Return [X, Y] of the center of cell containing provided text 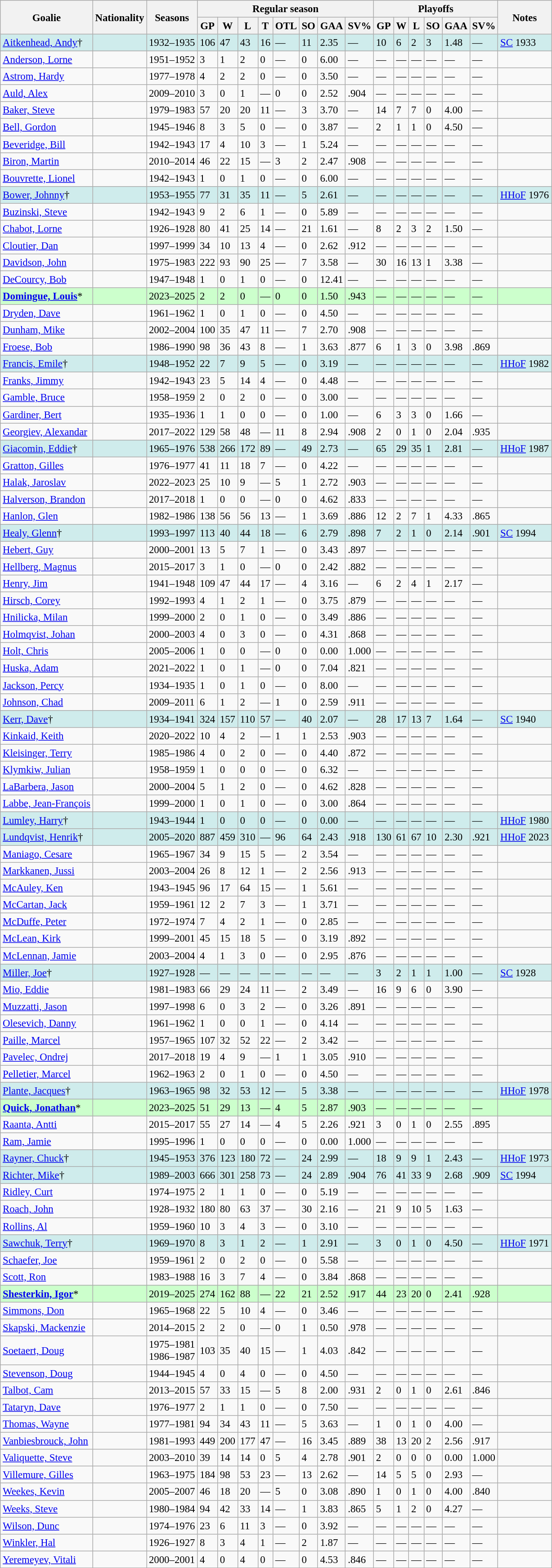
2017–2022 [172, 432]
Olesevich, Danny [47, 1023]
McDuffe, Peter [47, 922]
McLennan, Jamie [47, 956]
310 [247, 837]
Gratton, Gilles [47, 465]
Kerr, Dave† [47, 719]
2.17 [456, 584]
Gardiner, Bert [47, 415]
Hnilicka, Milan [47, 617]
2009–2011 [172, 702]
Halak, Jaroslav [47, 482]
.910 [360, 1057]
2020–2022 [172, 736]
1985–1986 [172, 753]
42 [228, 1509]
110 [247, 719]
3.58 [332, 263]
61 [401, 837]
2.87 [332, 1108]
2.00 [332, 1390]
123 [228, 1158]
65 [383, 448]
Roach, John [47, 1209]
McCartan, Jack [47, 905]
3.54 [332, 854]
258 [247, 1175]
.872 [360, 753]
.840 [484, 1492]
1953–1955 [172, 195]
538 [208, 448]
27 [228, 1125]
Labbe, Jean-François [47, 804]
2.30 [456, 837]
2013–2015 [172, 1390]
301 [228, 1175]
2.59 [332, 702]
McLean, Kirk [47, 939]
Soetaert, Doug [47, 1351]
1.64 [456, 719]
72 [265, 1158]
Dryden, Dave [47, 313]
4.22 [332, 465]
2.93 [456, 1475]
1941–1948 [172, 584]
93 [228, 263]
Gamble, Bruce [47, 398]
1981–1993 [172, 1441]
1963–1965 [172, 1091]
Davidson, John [47, 263]
324 [208, 719]
Healy, Glenn† [47, 533]
12.41 [332, 279]
.931 [360, 1390]
1999–2001 [172, 939]
2009–2010 [172, 94]
SC 1940 [525, 719]
222 [208, 263]
1995–1996 [172, 1142]
19 [208, 1057]
4.03 [332, 1351]
1965–1967 [172, 854]
Plante, Jacques† [47, 1091]
HHoF 2023 [525, 837]
31 [228, 195]
2.78 [332, 1458]
SC 1933 [525, 43]
2.42 [332, 567]
6.32 [332, 770]
Talbot, Cam [47, 1390]
Pavelec, Ondrej [47, 1057]
184 [208, 1475]
Markkanen, Jussi [47, 871]
.889 [360, 1441]
130 [383, 837]
Hirsch, Corey [47, 601]
1947–1948 [172, 279]
3.92 [332, 1526]
2.35 [332, 43]
28 [383, 719]
Bell, Gordon [47, 127]
1932–1935 [172, 43]
4.27 [456, 1509]
1977–1981 [172, 1424]
459 [228, 837]
2.94 [332, 432]
2.99 [332, 1158]
3.10 [332, 1226]
Mio, Eddie [47, 989]
1959–1960 [172, 1226]
Bouvrette, Lionel [47, 178]
Vanbiesbrouck, John [47, 1441]
2.81 [456, 448]
Froese, Bob [47, 347]
.879 [360, 601]
1935–1936 [172, 415]
.909 [484, 1175]
1997–1999 [172, 246]
2014–2015 [172, 1327]
Domingue, Louis* [47, 296]
51 [208, 1108]
.833 [360, 499]
2.95 [332, 956]
2.26 [332, 1125]
.890 [360, 1492]
.821 [360, 668]
129 [208, 432]
Bower, Johnny† [47, 195]
1997–1998 [172, 1006]
26 [208, 871]
449 [208, 1441]
Notes [525, 17]
2.73 [332, 448]
.943 [360, 296]
1963–1975 [172, 1475]
1934–1941 [172, 719]
2.70 [332, 330]
2002–2004 [172, 330]
.912 [360, 246]
Astrom, Hardy [47, 76]
4.40 [332, 753]
1951–1952 [172, 60]
4.48 [332, 381]
1944–1945 [172, 1373]
Jackson, Percy [47, 685]
Chabot, Lorne [47, 229]
2.85 [332, 922]
.892 [360, 939]
Holt, Chris [47, 652]
138 [208, 516]
Quick, Jonathan* [47, 1108]
2.53 [332, 736]
1974–1975 [172, 1192]
67 [417, 837]
Cloutier, Dan [47, 246]
1972–1974 [172, 922]
2000–2004 [172, 786]
Baker, Steve [47, 110]
37 [265, 1209]
2.55 [456, 1125]
Simmons, Don [47, 1311]
.882 [360, 567]
LaBarbera, Jason [47, 786]
1934–1935 [172, 685]
1965–1976 [172, 448]
8.00 [332, 685]
.876 [360, 956]
.864 [360, 804]
Scott, Ron [47, 1277]
2003–2010 [172, 1458]
2.14 [456, 533]
5.19 [332, 1192]
Biron, Martin [47, 161]
Aitkenhead, Andy† [47, 43]
HHoF 1976 [525, 195]
2005–2020 [172, 837]
4.14 [332, 1023]
Muzzatti, Jason [47, 1006]
107 [208, 1040]
2.91 [332, 1243]
Winkler, Hal [47, 1542]
89 [265, 448]
39 [208, 1458]
4.53 [332, 1559]
1.48 [456, 43]
1980–1984 [172, 1509]
3.87 [332, 127]
Paille, Marcel [47, 1040]
3.83 [332, 1509]
52 [247, 1040]
Seasons [172, 17]
1927–1928 [172, 973]
1.61 [332, 229]
Georgiev, Alexandar [47, 432]
7.04 [332, 668]
3.05 [332, 1057]
1982–1986 [172, 516]
3.08 [332, 1492]
55 [208, 1125]
.918 [360, 837]
200 [228, 1441]
38 [383, 1441]
3.43 [332, 550]
1.87 [332, 1542]
.913 [360, 871]
274 [208, 1294]
Hebert, Guy [47, 550]
HHoF 1973 [525, 1158]
Miller, Joe† [47, 973]
45 [208, 939]
Pelletier, Marcel [47, 1074]
2000–2003 [172, 634]
Johnson, Chad [47, 702]
Thomas, Wayne [47, 1424]
.978 [360, 1327]
Kleisinger, Terry [47, 753]
.935 [484, 432]
Valiquette, Steve [47, 1458]
Kinkaid, Keith [47, 736]
Stevenson, Doug [47, 1373]
Auld, Alex [47, 94]
OTL [286, 26]
DeCourcy, Bob [47, 279]
3.84 [332, 1277]
Playoffs [435, 9]
Giacomin, Eddie† [47, 448]
McAuley, Ken [47, 888]
0.50 [332, 1327]
2021–2022 [172, 668]
1948–1952 [172, 364]
Rayner, Chuck† [47, 1158]
Anderson, Lorne [47, 60]
Hellberg, Magnus [47, 567]
172 [247, 448]
1928–1932 [172, 1209]
HHoF 1982 [525, 364]
Tataryn, Dave [47, 1407]
5.24 [332, 144]
Franks, Jimmy [47, 381]
.911 [360, 702]
HHoF 1987 [525, 448]
49 [309, 448]
1977–1978 [172, 76]
.828 [360, 786]
Raanta, Antti [47, 1125]
Villemure, Gilles [47, 1475]
2019–2025 [172, 1294]
4.33 [456, 516]
Lumley, Harry† [47, 820]
Hanlon, Glen [47, 516]
1926–1927 [172, 1542]
3.50 [332, 76]
2.68 [456, 1175]
HHoF 1978 [525, 1091]
Weeks, Steve [47, 1509]
66 [208, 989]
1962–1963 [172, 1074]
106 [208, 43]
T [265, 26]
Shesterkin, Igor* [47, 1294]
.928 [484, 1294]
Maniago, Cesare [47, 854]
.897 [360, 550]
Holmqvist, Johan [47, 634]
2.47 [332, 161]
266 [228, 448]
Henry, Jim [47, 584]
3.71 [332, 905]
77 [208, 195]
Nationality [120, 17]
.891 [360, 1006]
Schaefer, Joe [47, 1260]
3.16 [332, 584]
HHoF 1971 [525, 1243]
1992–1993 [172, 601]
887 [208, 837]
3.75 [332, 601]
.842 [360, 1351]
2.41 [456, 1294]
1975–19811986–1987 [172, 1351]
157 [228, 719]
2.72 [332, 482]
7.50 [332, 1407]
100 [208, 330]
1965–1968 [172, 1311]
.898 [360, 533]
3.69 [332, 516]
90 [247, 263]
103 [208, 1351]
Beveridge, Bill [47, 144]
1926–1928 [172, 229]
2.04 [456, 432]
HHoF 1980 [525, 820]
Wilson, Dunc [47, 1526]
4.31 [332, 634]
63 [247, 1209]
2010–2014 [172, 161]
666 [208, 1175]
3.90 [456, 989]
5.89 [332, 212]
Lundqvist, Henrik† [47, 837]
2005–2007 [172, 1492]
1989–2003 [172, 1175]
Dunham, Mike [47, 330]
Ridley, Curt [47, 1192]
Francis, Emile† [47, 364]
1993–1997 [172, 533]
3.98 [456, 347]
3.46 [332, 1311]
.895 [484, 1125]
3.70 [332, 110]
1.66 [456, 415]
.877 [360, 347]
73 [265, 1175]
1943–1945 [172, 888]
3.42 [332, 1040]
Huska, Adam [47, 668]
36 [228, 347]
Yeremeyev, Vitali [47, 1559]
48 [247, 432]
1943–1944 [172, 820]
5.61 [332, 888]
177 [247, 1441]
2.16 [332, 1209]
58 [228, 432]
2.79 [332, 533]
Klymkiw, Julian [47, 770]
2.89 [332, 1175]
109 [208, 584]
Regular season [286, 9]
.869 [484, 347]
1945–1946 [172, 127]
76 [383, 1175]
1969–1970 [172, 1243]
376 [208, 1158]
Buzinski, Steve [47, 212]
1981–1983 [172, 989]
1974–1976 [172, 1526]
SC 1928 [525, 973]
Goalie [47, 17]
1957–1965 [172, 1040]
2005–2006 [172, 652]
113 [208, 533]
2022–2023 [172, 482]
3.45 [332, 1441]
1.63 [456, 1209]
Ram, Jamie [47, 1142]
Halverson, Brandon [47, 499]
1945–1953 [172, 1158]
1975–1983 [172, 263]
Skapski, Mackenzie [47, 1327]
2.07 [332, 719]
1983–1988 [172, 1277]
1979–1983 [172, 110]
Richter, Mike† [47, 1175]
Weekes, Kevin [47, 1492]
3.26 [332, 1006]
88 [247, 1294]
5.58 [332, 1260]
1986–1990 [172, 347]
162 [228, 1294]
Rollins, Al [47, 1226]
Sawchuk, Terry† [47, 1243]
